Output the [X, Y] coordinate of the center of the cell containing the given text.  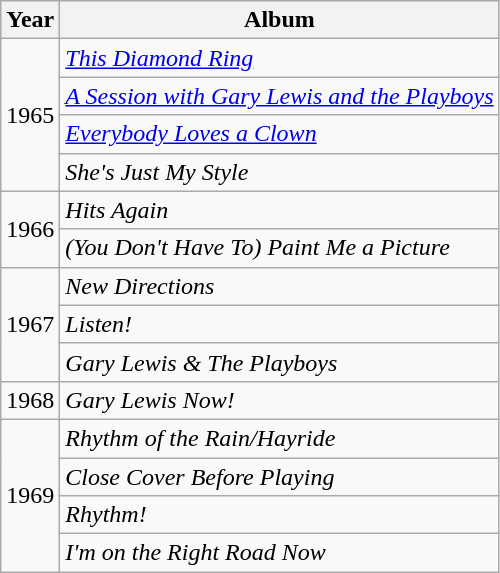
Hits Again [280, 210]
Gary Lewis & The Playboys [280, 362]
Album [280, 20]
1967 [30, 324]
Close Cover Before Playing [280, 477]
Everybody Loves a Clown [280, 134]
Gary Lewis Now! [280, 400]
I'm on the Right Road Now [280, 553]
1965 [30, 115]
Rhythm of the Rain/Hayride [280, 438]
1969 [30, 495]
Rhythm! [280, 515]
A Session with Gary Lewis and the Playboys [280, 96]
Year [30, 20]
This Diamond Ring [280, 58]
She's Just My Style [280, 172]
Listen! [280, 324]
New Directions [280, 286]
(You Don't Have To) Paint Me a Picture [280, 248]
1966 [30, 229]
1968 [30, 400]
